Return [X, Y] of the center of cell containing provided text 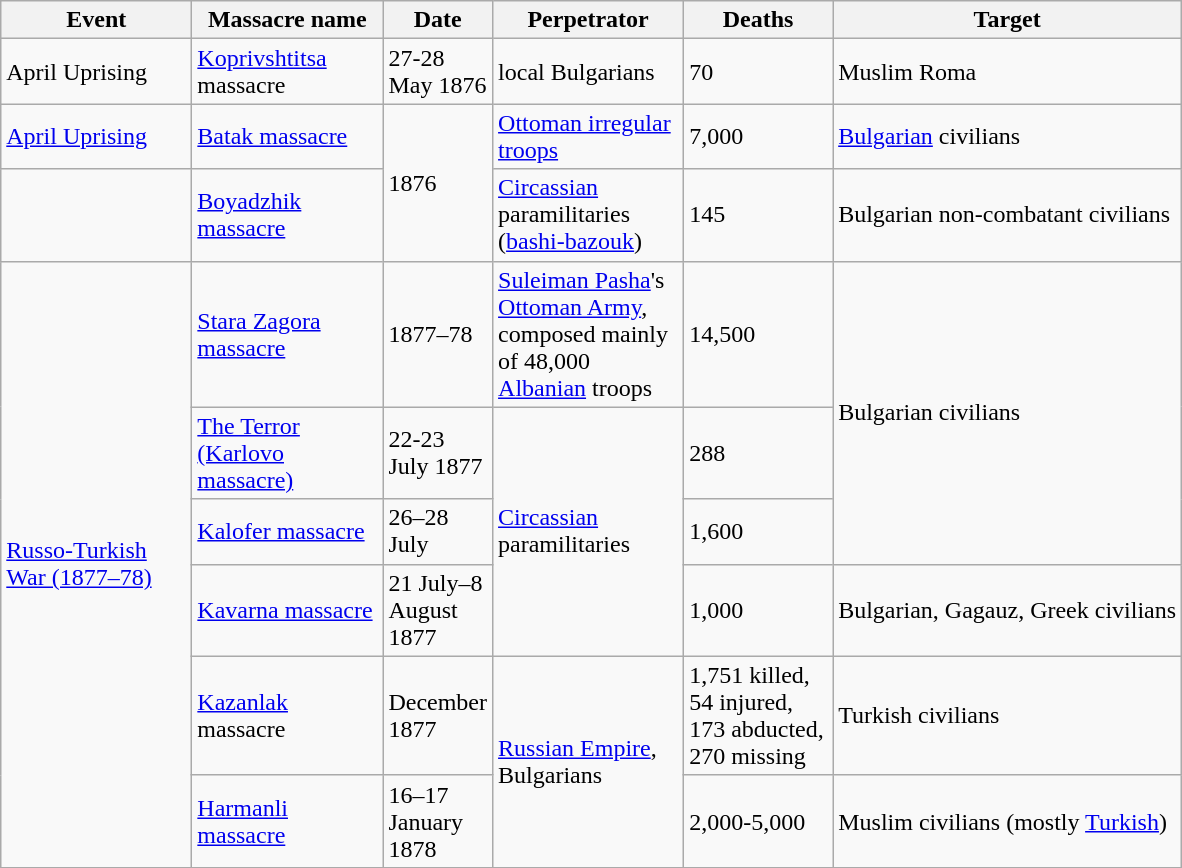
Russian Empire, Bulgarians [588, 762]
Ottoman irregular troops [588, 136]
Circassian paramilitaries (bashi-bazouk) [588, 215]
1,751 killed,54 injured, 173 abducted, 270 missing [758, 716]
21 July–8 August 1877 [438, 610]
Harmanli massacre [288, 821]
Deaths [758, 20]
Turkish civilians [1008, 716]
22-23 July 1877 [438, 453]
1,000 [758, 610]
2,000-5,000 [758, 821]
Batak massacre [288, 136]
Russo-Turkish War (1877–78) [96, 564]
Bulgarian, Gagauz, Greek civilians [1008, 610]
Date [438, 20]
Bulgarian non-combatant civilians [1008, 215]
December 1877 [438, 716]
Suleiman Pasha's Ottoman Army, composed mainly of 48,000 Albanian troops [588, 334]
local Bulgarians [588, 72]
7,000 [758, 136]
288 [758, 453]
Boyadzhik massacre [288, 215]
Kavarna massacre [288, 610]
26–28 July [438, 532]
Koprivshtitsa massacre [288, 72]
1,600 [758, 532]
Muslim civilians (mostly Turkish) [1008, 821]
16–17 January 1878 [438, 821]
145 [758, 215]
1876 [438, 182]
Kazanlak massacre [288, 716]
27-28 May 1876 [438, 72]
Muslim Roma [1008, 72]
Kalofer massacre [288, 532]
14,500 [758, 334]
Stara Zagora massacre [288, 334]
The Terror (Karlovo massacre) [288, 453]
Target [1008, 20]
Perpetrator [588, 20]
1877–78 [438, 334]
Circassian paramilitaries [588, 532]
Massacre name [288, 20]
70 [758, 72]
Event [96, 20]
